From the cell containing the given text, extract its center point as (x, y) coordinate. 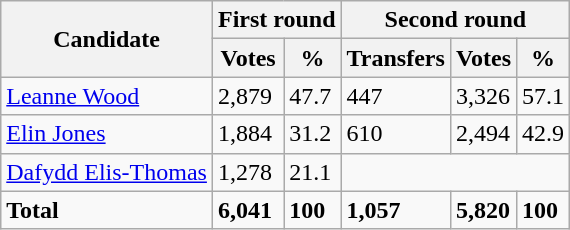
21.1 (312, 172)
Dafydd Elis-Thomas (107, 172)
1,278 (248, 172)
Total (107, 210)
2,879 (248, 96)
3,326 (483, 96)
Second round (456, 20)
Leanne Wood (107, 96)
47.7 (312, 96)
Elin Jones (107, 134)
42.9 (544, 134)
Transfers (396, 58)
5,820 (483, 210)
2,494 (483, 134)
First round (276, 20)
6,041 (248, 210)
447 (396, 96)
610 (396, 134)
Candidate (107, 39)
1,884 (248, 134)
1,057 (396, 210)
57.1 (544, 96)
31.2 (312, 134)
